Find where the given text appears and provide that cell's center as (X, Y) coordinate. 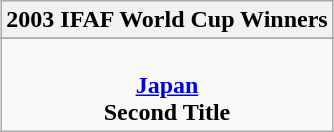
2003 IFAF World Cup Winners (167, 20)
JapanSecond Title (167, 85)
